Return [X, Y] of the center of cell containing provided text 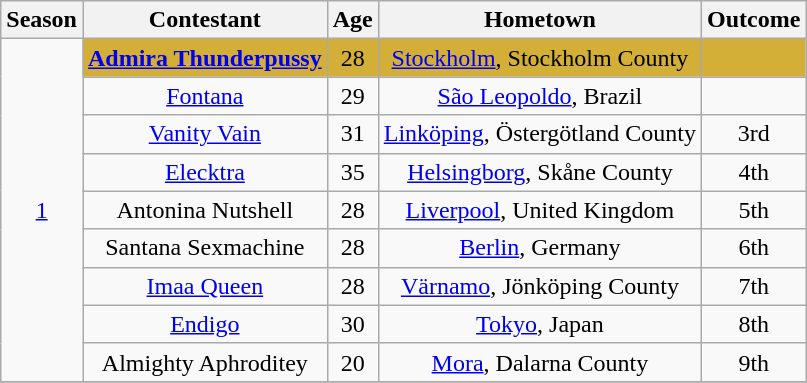
31 [352, 134]
9th [754, 362]
Age [352, 20]
Antonina Nutshell [204, 210]
7th [754, 286]
Tokyo, Japan [540, 324]
Hometown [540, 20]
6th [754, 248]
Berlin, Germany [540, 248]
Liverpool, United Kingdom [540, 210]
Almighty Aphroditey [204, 362]
Elecktra [204, 172]
5th [754, 210]
Admira Thunderpussy [204, 58]
São Leopoldo, Brazil [540, 96]
Linköping, Östergötland County [540, 134]
4th [754, 172]
Imaa Queen [204, 286]
Helsingborg, Skåne County [540, 172]
Fontana [204, 96]
8th [754, 324]
Vanity Vain [204, 134]
Santana Sexmachine [204, 248]
3rd [754, 134]
Mora, Dalarna County [540, 362]
29 [352, 96]
1 [42, 210]
Endigo [204, 324]
35 [352, 172]
20 [352, 362]
Outcome [754, 20]
Contestant [204, 20]
Season [42, 20]
Värnamo, Jönköping County [540, 286]
30 [352, 324]
Stockholm, Stockholm County [540, 58]
